Determine the [x, y] coordinate at the center of the cell enclosing the given text.  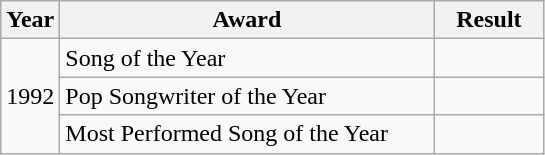
Year [30, 20]
Result [489, 20]
Award [247, 20]
Pop Songwriter of the Year [247, 96]
1992 [30, 96]
Most Performed Song of the Year [247, 134]
Song of the Year [247, 58]
